Determine the (X, Y) coordinate at the center of the cell enclosing the given text.  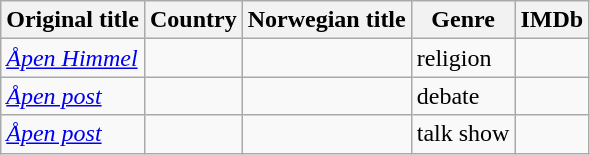
Genre (463, 20)
debate (463, 96)
religion (463, 58)
Original title (73, 20)
Åpen Himmel (73, 58)
Norwegian title (326, 20)
talk show (463, 134)
Country (193, 20)
IMDb (552, 20)
